Output the (x, y) coordinate of the center of the cell containing the given text.  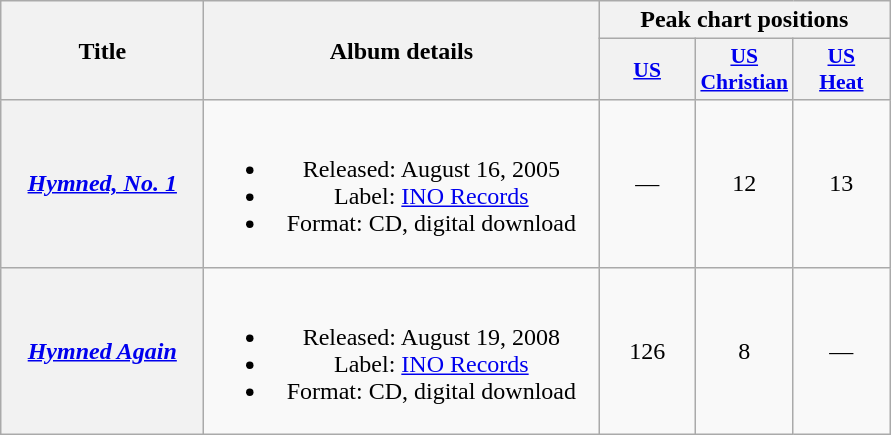
Title (102, 50)
Hymned Again (102, 350)
8 (744, 350)
Hymned, No. 1 (102, 184)
Released: August 19, 2008Label: INO RecordsFormat: CD, digital download (402, 350)
USHeat (842, 70)
USChristian (744, 70)
126 (648, 350)
12 (744, 184)
US (648, 70)
Peak chart positions (744, 20)
Released: August 16, 2005Label: INO RecordsFormat: CD, digital download (402, 184)
Album details (402, 50)
13 (842, 184)
